Provide the (X, Y) coordinate of the cell's center where the given text is located.  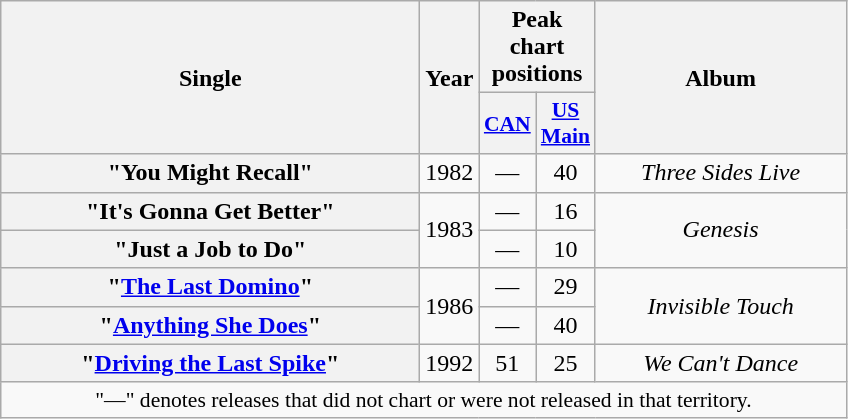
Year (450, 78)
Peak chart positions (537, 47)
"The Last Domino" (210, 287)
"—" denotes releases that did not chart or were not released in that territory. (424, 400)
1992 (450, 363)
Album (720, 78)
1983 (450, 230)
Genesis (720, 230)
CAN (508, 124)
16 (566, 211)
"Driving the Last Spike" (210, 363)
29 (566, 287)
"You Might Recall" (210, 173)
10 (566, 249)
51 (508, 363)
Single (210, 78)
Invisible Touch (720, 306)
US Main (566, 124)
Three Sides Live (720, 173)
We Can't Dance (720, 363)
"It's Gonna Get Better" (210, 211)
"Anything She Does" (210, 325)
"Just a Job to Do" (210, 249)
25 (566, 363)
1986 (450, 306)
1982 (450, 173)
